Capture the cell that displays the provided text and extract its (x, y) central coordinate. 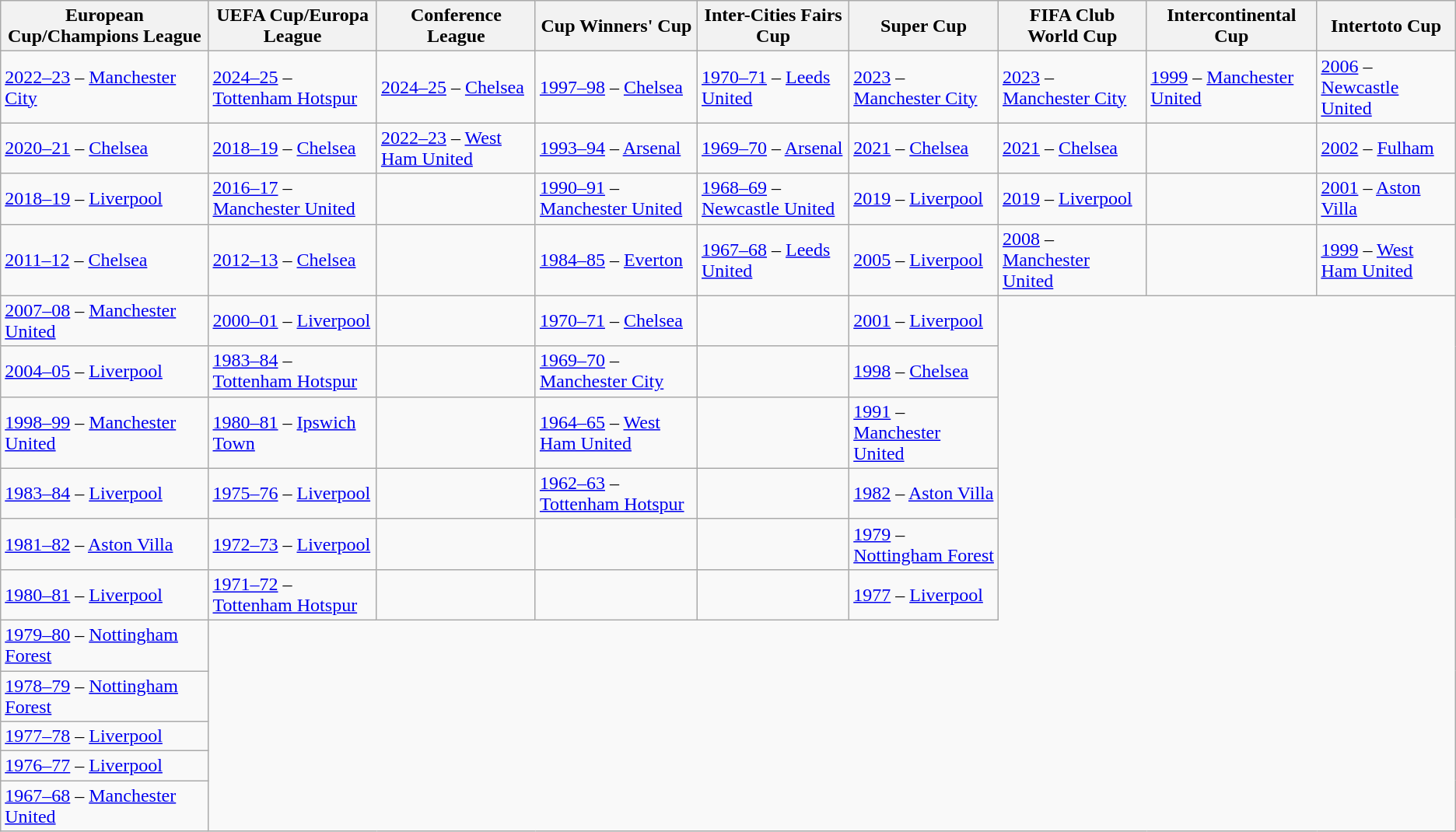
1983–84 – Liverpool (104, 493)
2002 – Fulham (1386, 148)
1997–98 – Chelsea (616, 87)
1967–68 – Manchester United (104, 806)
1981–82 – Aston Villa (104, 544)
1999 – West Ham United (1386, 260)
1967–68 – Leeds United (773, 260)
2005 – Liverpool (924, 260)
2012–13 – Chelsea (292, 260)
2018–19 – Liverpool (104, 199)
Inter-Cities Fairs Cup (773, 26)
1977 – Liverpool (924, 594)
2011–12 – Chelsea (104, 260)
2022–23 – Manchester City (104, 87)
FIFA Club World Cup (1072, 26)
1982 – Aston Villa (924, 493)
2000–01 – Liverpool (292, 320)
2008 – Manchester United (1072, 260)
2001 – Aston Villa (1386, 199)
1969–70 – Manchester City (616, 372)
1964–65 – West Ham United (616, 432)
1999 – Manchester United (1232, 87)
2007–08 – Manchester United (104, 320)
1998–99 – Manchester United (104, 432)
1990–91 – Manchester United (616, 199)
2020–21 – Chelsea (104, 148)
Intercontinental Cup (1232, 26)
2016–17 – Manchester United (292, 199)
1991 – Manchester United (924, 432)
1971–72 – Tottenham Hotspur (292, 594)
1976–77 – Liverpool (104, 766)
2001 – Liverpool (924, 320)
1969–70 – Arsenal (773, 148)
1980–81 – Ipswich Town (292, 432)
1975–76 – Liverpool (292, 493)
Conference League (456, 26)
Super Cup (924, 26)
1970–71 – Chelsea (616, 320)
Intertoto Cup (1386, 26)
Cup Winners' Cup (616, 26)
UEFA Cup/Europa League (292, 26)
1979–80 – Nottingham Forest (104, 645)
1978–79 – Nottingham Forest (104, 695)
1970–71 – Leeds United (773, 87)
1998 – Chelsea (924, 372)
1983–84 – Tottenham Hotspur (292, 372)
2004–05 – Liverpool (104, 372)
1962–63 – Tottenham Hotspur (616, 493)
1968–69 – Newcastle United (773, 199)
2022–23 – West Ham United (456, 148)
1972–73 – Liverpool (292, 544)
European Cup/Champions League (104, 26)
1977–78 – Liverpool (104, 736)
1980–81 – Liverpool (104, 594)
2024–25 – Tottenham Hotspur (292, 87)
2006 – Newcastle United (1386, 87)
2024–25 – Chelsea (456, 87)
1979 – Nottingham Forest (924, 544)
2018–19 – Chelsea (292, 148)
1984–85 – Everton (616, 260)
1993–94 – Arsenal (616, 148)
